From the cell containing the given text, extract its center point as (x, y) coordinate. 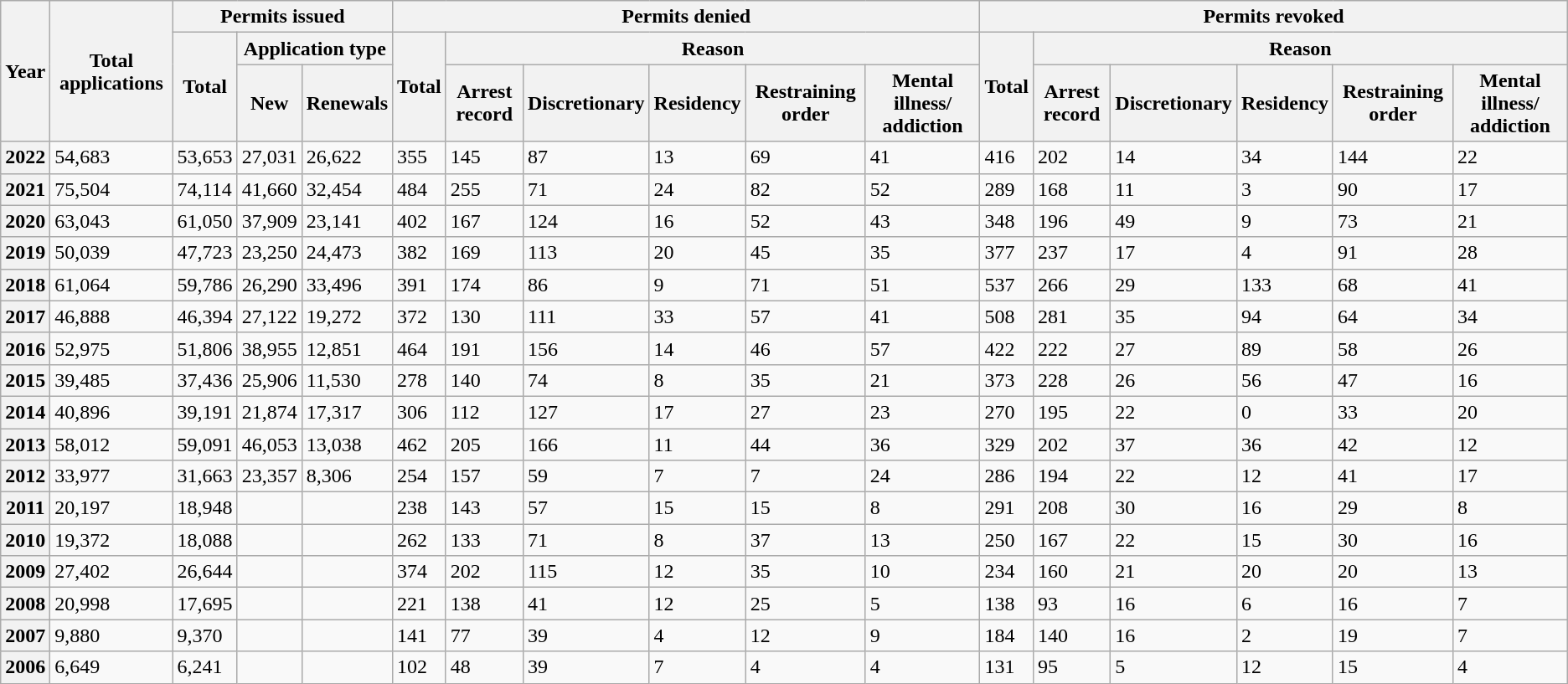
205 (484, 445)
329 (1007, 445)
289 (1007, 189)
306 (420, 412)
2008 (25, 604)
25 (806, 604)
174 (484, 285)
391 (420, 285)
95 (1071, 667)
52,975 (111, 348)
51 (923, 285)
141 (420, 635)
537 (1007, 285)
Year (25, 71)
12,851 (347, 348)
124 (586, 221)
47 (1392, 380)
93 (1071, 604)
20,197 (111, 508)
74 (586, 380)
18,088 (204, 540)
382 (420, 253)
49 (1174, 221)
46,888 (111, 316)
372 (420, 316)
194 (1071, 476)
8,306 (347, 476)
2019 (25, 253)
23,250 (270, 253)
41,660 (270, 189)
484 (420, 189)
355 (420, 157)
2021 (25, 189)
238 (420, 508)
61,050 (204, 221)
42 (1392, 445)
2012 (25, 476)
422 (1007, 348)
46,394 (204, 316)
9,370 (204, 635)
27,122 (270, 316)
2011 (25, 508)
43 (923, 221)
19,272 (347, 316)
48 (484, 667)
32,454 (347, 189)
234 (1007, 572)
102 (420, 667)
373 (1007, 380)
63,043 (111, 221)
54,683 (111, 157)
68 (1392, 285)
37,909 (270, 221)
270 (1007, 412)
Renewals (347, 103)
228 (1071, 380)
69 (806, 157)
464 (420, 348)
262 (420, 540)
168 (1071, 189)
2009 (25, 572)
291 (1007, 508)
59,091 (204, 445)
13,038 (347, 445)
94 (1285, 316)
58 (1392, 348)
348 (1007, 221)
222 (1071, 348)
2017 (25, 316)
6,241 (204, 667)
0 (1285, 412)
31,663 (204, 476)
2013 (25, 445)
6 (1285, 604)
Total applications (111, 71)
6,649 (111, 667)
Permits issued (283, 17)
250 (1007, 540)
145 (484, 157)
40,896 (111, 412)
169 (484, 253)
144 (1392, 157)
Permits revoked (1273, 17)
156 (586, 348)
221 (420, 604)
266 (1071, 285)
237 (1071, 253)
111 (586, 316)
59 (586, 476)
46 (806, 348)
160 (1071, 572)
2010 (25, 540)
195 (1071, 412)
89 (1285, 348)
56 (1285, 380)
20,998 (111, 604)
130 (484, 316)
11,530 (347, 380)
Permits denied (687, 17)
90 (1392, 189)
115 (586, 572)
2 (1285, 635)
23 (923, 412)
416 (1007, 157)
26,644 (204, 572)
157 (484, 476)
286 (1007, 476)
53,653 (204, 157)
255 (484, 189)
47,723 (204, 253)
2014 (25, 412)
17,317 (347, 412)
508 (1007, 316)
28 (1511, 253)
77 (484, 635)
2007 (25, 635)
50,039 (111, 253)
39,191 (204, 412)
44 (806, 445)
19 (1392, 635)
26,622 (347, 157)
254 (420, 476)
2022 (25, 157)
74,114 (204, 189)
377 (1007, 253)
27,402 (111, 572)
127 (586, 412)
18,948 (204, 508)
17,695 (204, 604)
21,874 (270, 412)
9,880 (111, 635)
2020 (25, 221)
2018 (25, 285)
59,786 (204, 285)
196 (1071, 221)
25,906 (270, 380)
87 (586, 157)
402 (420, 221)
143 (484, 508)
24,473 (347, 253)
37,436 (204, 380)
191 (484, 348)
184 (1007, 635)
33,496 (347, 285)
46,053 (270, 445)
75,504 (111, 189)
23,357 (270, 476)
2006 (25, 667)
166 (586, 445)
61,064 (111, 285)
86 (586, 285)
278 (420, 380)
38,955 (270, 348)
2016 (25, 348)
45 (806, 253)
208 (1071, 508)
112 (484, 412)
113 (586, 253)
58,012 (111, 445)
131 (1007, 667)
3 (1285, 189)
2015 (25, 380)
Application type (315, 49)
10 (923, 572)
281 (1071, 316)
New (270, 103)
51,806 (204, 348)
82 (806, 189)
73 (1392, 221)
19,372 (111, 540)
27,031 (270, 157)
462 (420, 445)
91 (1392, 253)
374 (420, 572)
23,141 (347, 221)
64 (1392, 316)
39,485 (111, 380)
26,290 (270, 285)
33,977 (111, 476)
